Determine the [X, Y] coordinate at the center of the cell enclosing the given text.  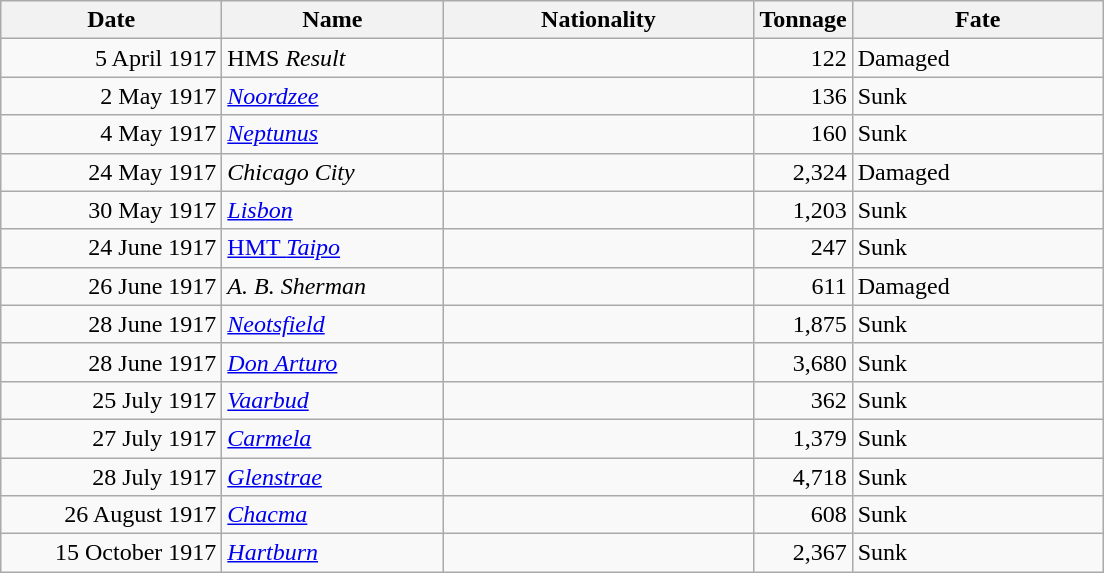
Chacma [332, 515]
HMS Result [332, 58]
Name [332, 20]
Neotsfield [332, 324]
Date [112, 20]
Carmela [332, 438]
24 June 1917 [112, 248]
30 May 1917 [112, 210]
5 April 1917 [112, 58]
2,367 [803, 553]
4,718 [803, 477]
26 August 1917 [112, 515]
Vaarbud [332, 400]
Hartburn [332, 553]
A. B. Sherman [332, 286]
611 [803, 286]
1,875 [803, 324]
Noordzee [332, 96]
1,203 [803, 210]
25 July 1917 [112, 400]
24 May 1917 [112, 172]
1,379 [803, 438]
4 May 1917 [112, 134]
Neptunus [332, 134]
Glenstrae [332, 477]
HMT Taipo [332, 248]
26 June 1917 [112, 286]
Tonnage [803, 20]
Fate [978, 20]
Chicago City [332, 172]
27 July 1917 [112, 438]
160 [803, 134]
Lisbon [332, 210]
362 [803, 400]
28 July 1917 [112, 477]
608 [803, 515]
15 October 1917 [112, 553]
136 [803, 96]
2 May 1917 [112, 96]
247 [803, 248]
Nationality [598, 20]
2,324 [803, 172]
122 [803, 58]
Don Arturo [332, 362]
3,680 [803, 362]
